Pinpoint the cell where the given text exists, returning its (x, y) midpoint coordinate. 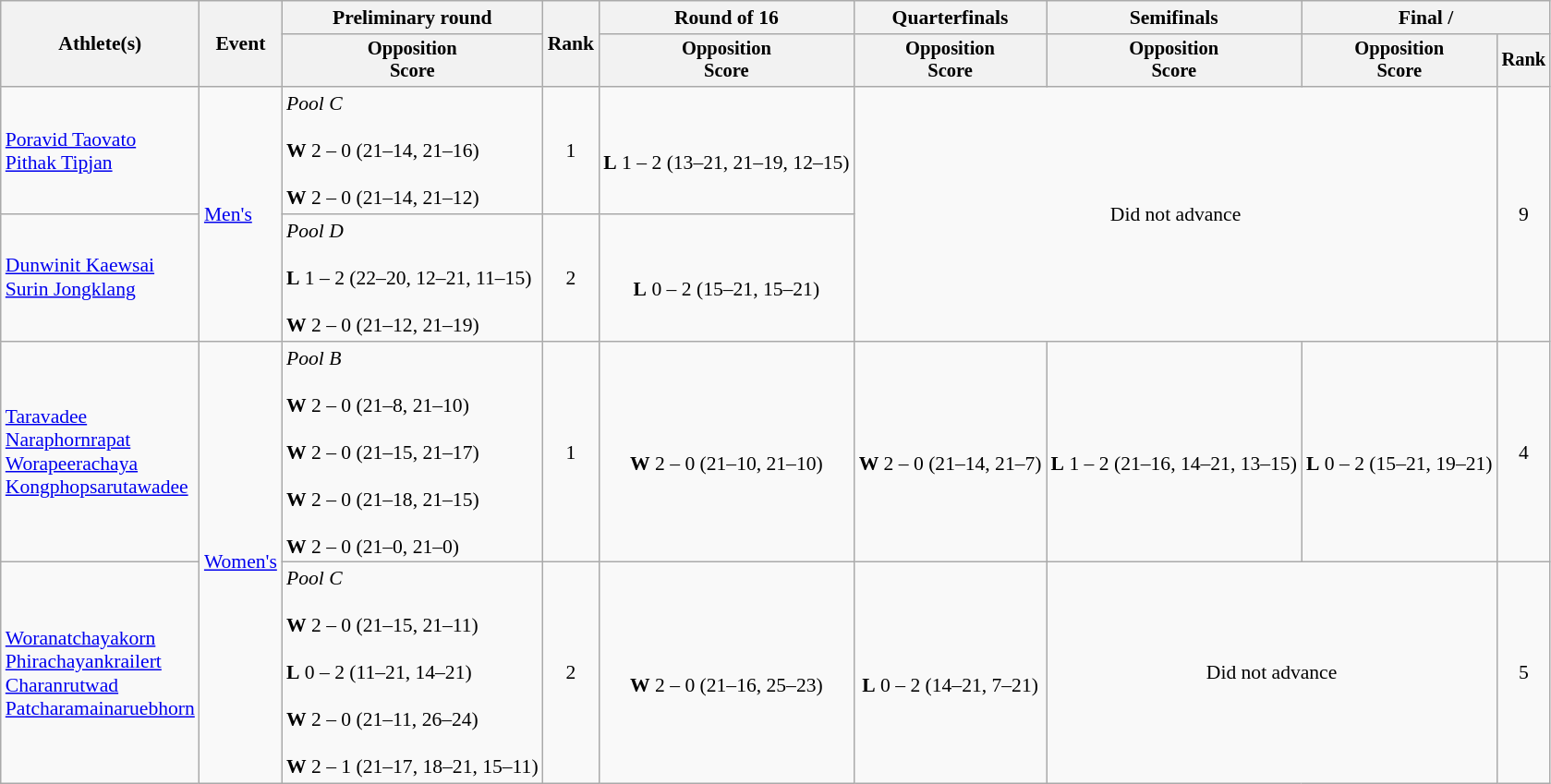
Quarterfinals (951, 18)
Pool CW 2 – 0 (21–15, 21–11) L 0 – 2 (11–21, 14–21) W 2 – 0 (21–11, 26–24) W 2 – 1 (21–17, 18–21, 15–11) (412, 673)
L 1 – 2 (21–16, 14–21, 13–15) (1174, 452)
L 0 – 2 (14–21, 7–21) (951, 673)
Poravid TaovatoPithak Tipjan (100, 151)
Pool CW 2 – 0 (21–14, 21–16) W 2 – 0 (21–14, 21–12) (412, 151)
W 2 – 0 (21–10, 21–10) (726, 452)
5 (1524, 673)
Final / (1426, 18)
Pool B W 2 – 0 (21–8, 21–10) W 2 – 0 (21–15, 21–17) W 2 – 0 (21–18, 21–15) W 2 – 0 (21–0, 21–0) (412, 452)
Pool D L 1 – 2 (22–20, 12–21, 11–15) W 2 – 0 (21–12, 21–19) (412, 278)
Semifinals (1174, 18)
9 (1524, 214)
WoranatchayakornPhirachayankrailertCharanrutwadPatcharamainaruebhorn (100, 673)
TaravadeeNaraphornrapatWorapeerachayaKongphopsarutawadee (100, 452)
4 (1524, 452)
Event (240, 44)
Women's (240, 563)
Preliminary round (412, 18)
Athlete(s) (100, 44)
W 2 – 0 (21–16, 25–23) (726, 673)
L 0 – 2 (15–21, 19–21) (1400, 452)
L 1 – 2 (13–21, 21–19, 12–15) (726, 151)
Dunwinit KaewsaiSurin Jongklang (100, 278)
Men's (240, 214)
W 2 – 0 (21–14, 21–7) (951, 452)
L 0 – 2 (15–21, 15–21) (726, 278)
Round of 16 (726, 18)
